From the cell containing the given text, extract its center point as (X, Y) coordinate. 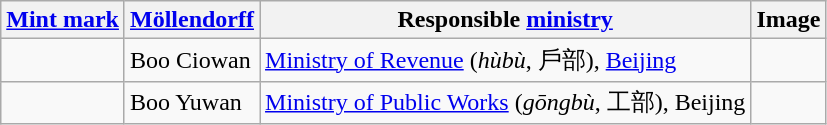
Möllendorff (192, 20)
Boo Yuwan (192, 102)
Boo Ciowan (192, 60)
Mint mark (63, 20)
Ministry of Revenue (hùbù, 戶部), Beijing (506, 60)
Responsible ministry (506, 20)
Ministry of Public Works (gōngbù, 工部), Beijing (506, 102)
Image (788, 20)
